Search for the cell housing the specified text and yield its (X, Y) center coordinate. 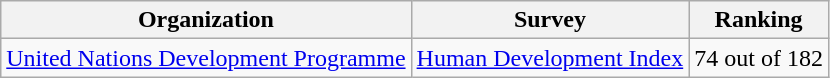
74 out of 182 (759, 58)
Human Development Index (550, 58)
Ranking (759, 20)
Survey (550, 20)
Organization (206, 20)
United Nations Development Programme (206, 58)
